Detect which cell encompasses the target text, then output its [X, Y] center coordinate. 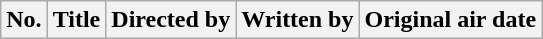
Directed by [171, 20]
No. [24, 20]
Title [76, 20]
Written by [298, 20]
Original air date [450, 20]
